Determine the [X, Y] coordinate at the center of the cell enclosing the given text.  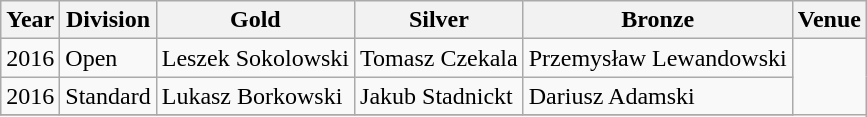
Venue [829, 20]
Open [108, 58]
Dariusz Adamski [658, 96]
Division [108, 20]
Gold [255, 20]
Leszek Sokolowski [255, 58]
Przemysław Lewandowski [658, 58]
Bronze [658, 20]
Standard [108, 96]
Jakub Stadnickt [440, 96]
Tomasz Czekala [440, 58]
Silver [440, 20]
Year [30, 20]
Lukasz Borkowski [255, 96]
